Find where the given text appears and provide that cell's center as [X, Y] coordinate. 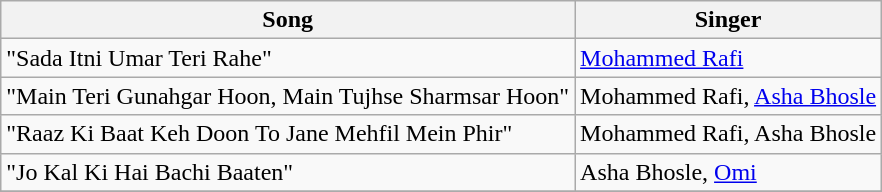
"Sada Itni Umar Teri Rahe" [288, 58]
Singer [728, 20]
Mohammed Rafi [728, 58]
"Raaz Ki Baat Keh Doon To Jane Mehfil Mein Phir" [288, 134]
Asha Bhosle, Omi [728, 172]
Song [288, 20]
"Jo Kal Ki Hai Bachi Baaten" [288, 172]
"Main Teri Gunahgar Hoon, Main Tujhse Sharmsar Hoon" [288, 96]
